Scan for the cell matching the given text and deliver its (x, y) coordinate at center. 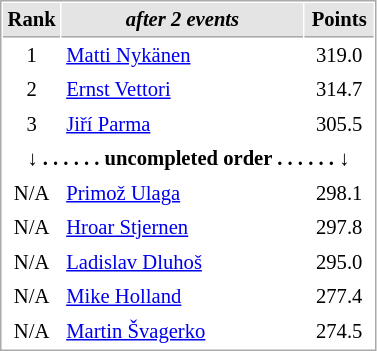
305.5 (340, 124)
Mike Holland (183, 296)
Martin Švagerko (183, 332)
295.0 (340, 262)
2 (32, 90)
Points (340, 20)
↓ . . . . . . uncompleted order . . . . . . ↓ (188, 158)
after 2 events (183, 20)
Rank (32, 20)
319.0 (340, 56)
1 (32, 56)
Ernst Vettori (183, 90)
Ladislav Dluhoš (183, 262)
298.1 (340, 194)
Primož Ulaga (183, 194)
314.7 (340, 90)
Jiří Parma (183, 124)
277.4 (340, 296)
Hroar Stjernen (183, 228)
3 (32, 124)
297.8 (340, 228)
274.5 (340, 332)
Matti Nykänen (183, 56)
